Provide the [x, y] coordinate of the cell's center where the given text is located.  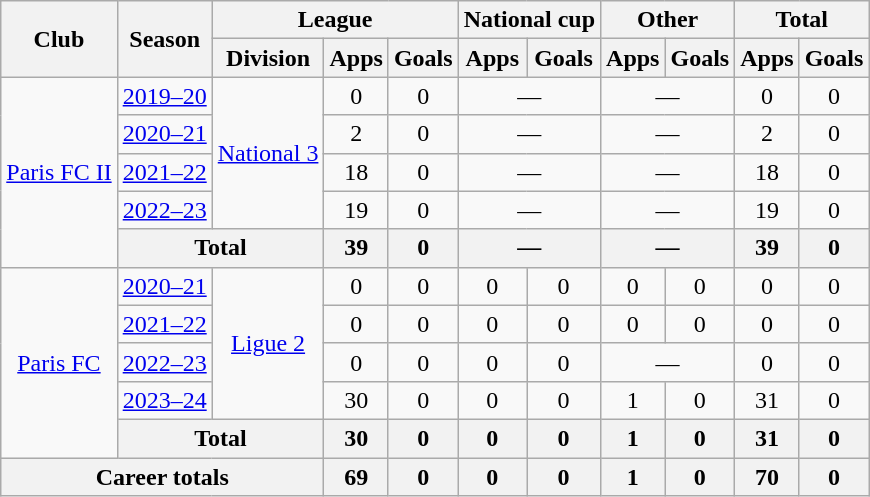
National cup [529, 20]
National 3 [268, 153]
2023–24 [164, 400]
Ligue 2 [268, 343]
Paris FC [59, 362]
2019–20 [164, 96]
Other [668, 20]
Paris FC II [59, 172]
70 [767, 477]
Season [164, 39]
69 [356, 477]
Career totals [162, 477]
League [335, 20]
Division [268, 58]
Club [59, 39]
